Find where the given text appears and provide that cell's center as [X, Y] coordinate. 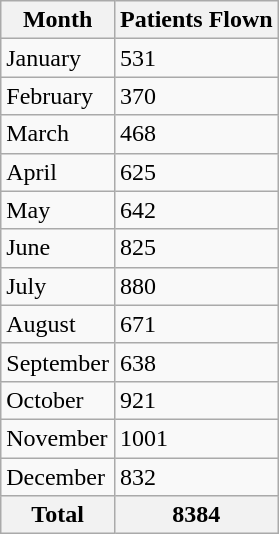
May [58, 210]
September [58, 362]
June [58, 248]
638 [196, 362]
642 [196, 210]
8384 [196, 515]
February [58, 96]
July [58, 286]
December [58, 477]
370 [196, 96]
625 [196, 172]
March [58, 134]
671 [196, 324]
468 [196, 134]
Patients Flown [196, 20]
Month [58, 20]
August [58, 324]
921 [196, 400]
October [58, 400]
January [58, 58]
832 [196, 477]
531 [196, 58]
November [58, 438]
825 [196, 248]
April [58, 172]
Total [58, 515]
880 [196, 286]
1001 [196, 438]
